Output the [X, Y] coordinate of the center of the cell containing the given text.  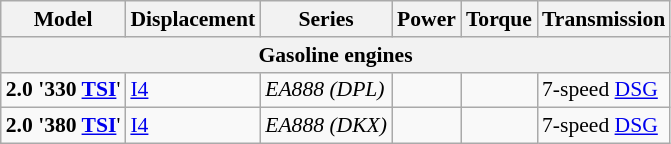
2.0 '380 TSI' [64, 126]
Model [64, 19]
2.0 '330 TSI' [64, 90]
Gasoline engines [336, 55]
Power [426, 19]
Torque [499, 19]
EA888 (DPL) [326, 90]
Series [326, 19]
EA888 (DKX) [326, 126]
Displacement [192, 19]
Transmission [604, 19]
